Return [X, Y] of the center of cell containing provided text 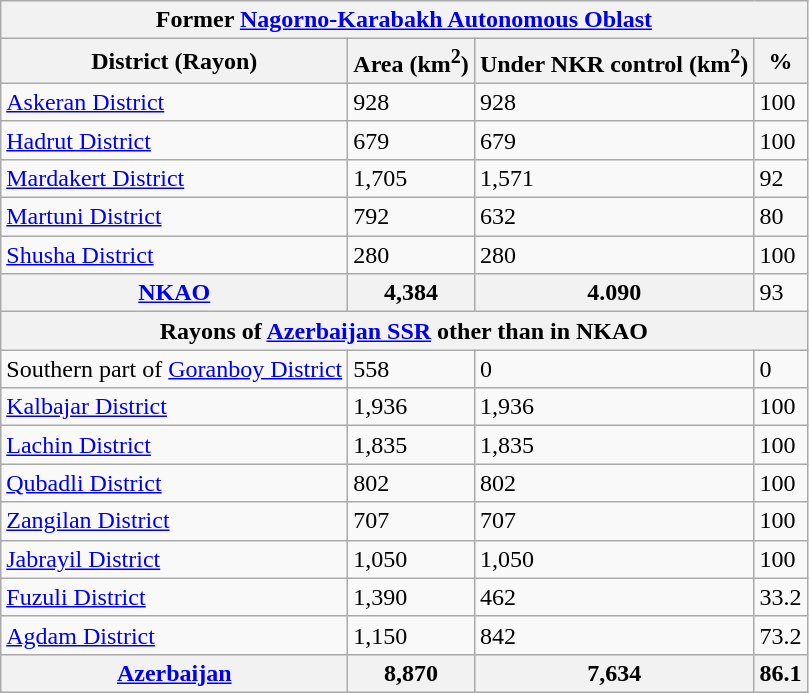
Lachin District [174, 445]
Hadrut District [174, 140]
558 [412, 369]
Mardakert District [174, 178]
80 [780, 217]
% [780, 62]
Agdam District [174, 635]
8,870 [412, 673]
Under NKR control (km2) [614, 62]
Jabrayil District [174, 559]
7,634 [614, 673]
462 [614, 597]
1,150 [412, 635]
Southern part of Goranboy District [174, 369]
Shusha District [174, 255]
Former Nagorno-Karabakh Autonomous Oblast [404, 20]
792 [412, 217]
District (Rayon) [174, 62]
632 [614, 217]
4,384 [412, 293]
1,705 [412, 178]
92 [780, 178]
1,390 [412, 597]
Area (km2) [412, 62]
Fuzuli District [174, 597]
Martuni District [174, 217]
Qubadli District [174, 483]
86.1 [780, 673]
73.2 [780, 635]
4.090 [614, 293]
Kalbajar District [174, 407]
Azerbaijan [174, 673]
Zangilan District [174, 521]
Askeran District [174, 102]
93 [780, 293]
33.2 [780, 597]
1,571 [614, 178]
842 [614, 635]
NKAO [174, 293]
Rayons of Azerbaijan SSR other than in NKAO [404, 331]
